Identify which cell holds the provided text, then report its [x, y] central coordinate. 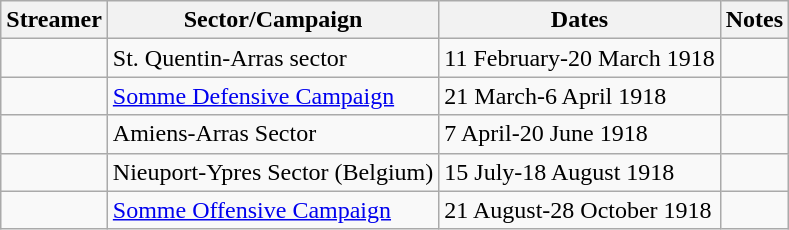
21 August-28 October 1918 [580, 210]
11 February-20 March 1918 [580, 58]
15 July-18 August 1918 [580, 172]
Streamer [54, 20]
Sector/Campaign [272, 20]
Dates [580, 20]
Amiens-Arras Sector [272, 134]
21 March-6 April 1918 [580, 96]
Nieuport-Ypres Sector (Belgium) [272, 172]
Somme Offensive Campaign [272, 210]
St. Quentin-Arras sector [272, 58]
7 April-20 June 1918 [580, 134]
Somme Defensive Campaign [272, 96]
Notes [754, 20]
